Pinpoint the cell where the given text exists, returning its (x, y) midpoint coordinate. 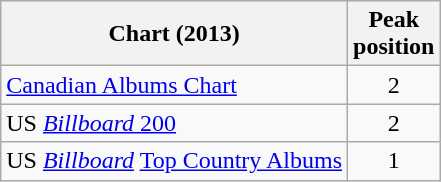
Peakposition (394, 34)
US Billboard Top Country Albums (174, 161)
Chart (2013) (174, 34)
1 (394, 161)
Canadian Albums Chart (174, 85)
US Billboard 200 (174, 123)
